Return (X, Y) of the center of cell containing provided text 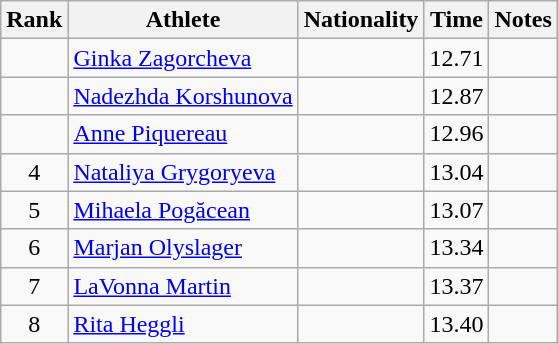
Time (456, 20)
13.07 (456, 210)
12.71 (456, 58)
6 (34, 248)
Nataliya Grygoryeva (183, 172)
Anne Piquereau (183, 134)
Nationality (361, 20)
13.37 (456, 286)
8 (34, 324)
12.87 (456, 96)
Athlete (183, 20)
Rank (34, 20)
12.96 (456, 134)
Mihaela Pogăcean (183, 210)
7 (34, 286)
Marjan Olyslager (183, 248)
LaVonna Martin (183, 286)
13.40 (456, 324)
5 (34, 210)
Ginka Zagorcheva (183, 58)
4 (34, 172)
Notes (523, 20)
Rita Heggli (183, 324)
13.04 (456, 172)
Nadezhda Korshunova (183, 96)
13.34 (456, 248)
